Output the [x, y] coordinate of the center of the cell containing the given text.  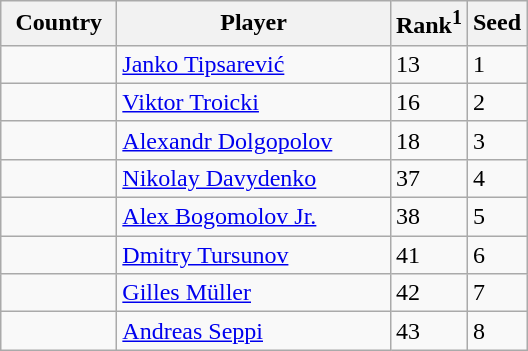
Country [59, 24]
4 [496, 178]
42 [428, 293]
Andreas Seppi [254, 331]
1 [496, 64]
Alex Bogomolov Jr. [254, 217]
Seed [496, 24]
37 [428, 178]
38 [428, 217]
3 [496, 140]
Rank1 [428, 24]
5 [496, 217]
8 [496, 331]
6 [496, 255]
Nikolay Davydenko [254, 178]
Dmitry Tursunov [254, 255]
Player [254, 24]
13 [428, 64]
41 [428, 255]
18 [428, 140]
43 [428, 331]
Gilles Müller [254, 293]
Viktor Troicki [254, 102]
Alexandr Dolgopolov [254, 140]
7 [496, 293]
2 [496, 102]
16 [428, 102]
Janko Tipsarević [254, 64]
